Search for the cell housing the specified text and yield its (X, Y) center coordinate. 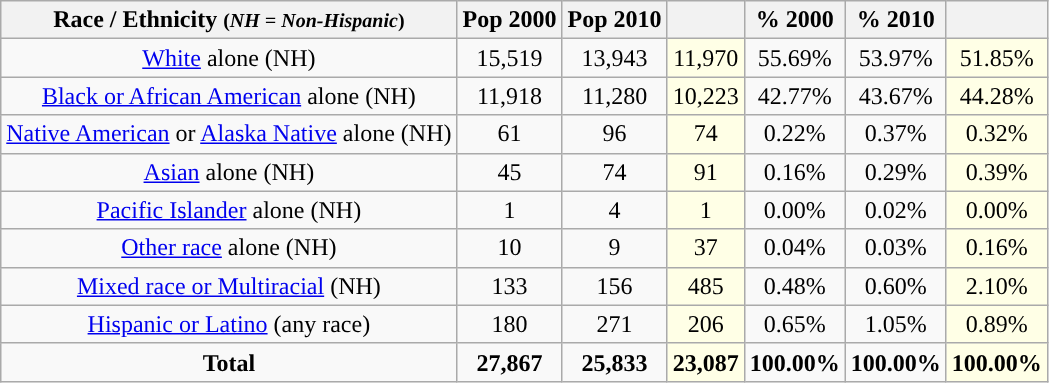
37 (706, 248)
156 (614, 286)
Other race alone (NH) (229, 248)
206 (706, 324)
0.39% (996, 172)
0.89% (996, 324)
% 2000 (794, 20)
15,519 (510, 58)
Asian alone (NH) (229, 172)
180 (510, 324)
42.77% (794, 96)
25,833 (614, 362)
13,943 (614, 58)
Pop 2010 (614, 20)
10 (510, 248)
44.28% (996, 96)
11,280 (614, 96)
27,867 (510, 362)
0.48% (794, 286)
11,918 (510, 96)
91 (706, 172)
9 (614, 248)
0.29% (896, 172)
0.65% (794, 324)
Pacific Islander alone (NH) (229, 210)
Pop 2000 (510, 20)
0.37% (896, 134)
4 (614, 210)
1.05% (896, 324)
485 (706, 286)
55.69% (794, 58)
0.04% (794, 248)
271 (614, 324)
0.03% (896, 248)
% 2010 (896, 20)
White alone (NH) (229, 58)
43.67% (896, 96)
0.60% (896, 286)
10,223 (706, 96)
Native American or Alaska Native alone (NH) (229, 134)
Black or African American alone (NH) (229, 96)
0.22% (794, 134)
Mixed race or Multiracial (NH) (229, 286)
45 (510, 172)
51.85% (996, 58)
133 (510, 286)
53.97% (896, 58)
Race / Ethnicity (NH = Non-Hispanic) (229, 20)
61 (510, 134)
11,970 (706, 58)
0.02% (896, 210)
0.32% (996, 134)
2.10% (996, 286)
Hispanic or Latino (any race) (229, 324)
23,087 (706, 362)
Total (229, 362)
96 (614, 134)
